Return the [X, Y] coordinate for the center point of the cell that contains the specified text.  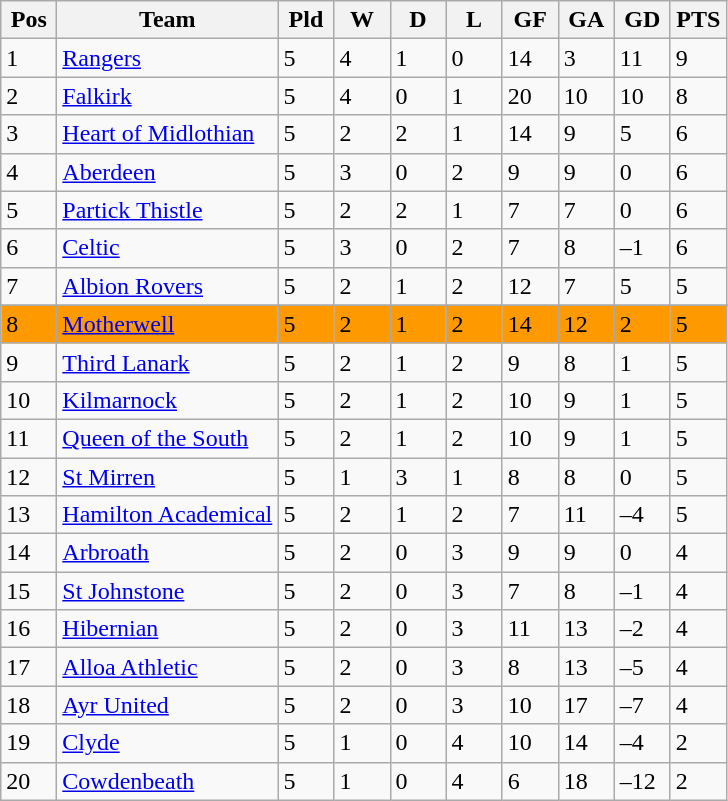
Queen of the South [168, 438]
Motherwell [168, 324]
Arbroath [168, 553]
Partick Thistle [168, 210]
GF [530, 20]
Rangers [168, 58]
D [418, 20]
Third Lanark [168, 362]
Clyde [168, 743]
Aberdeen [168, 172]
GD [642, 20]
–12 [642, 781]
19 [29, 743]
Heart of Midlothian [168, 134]
Cowdenbeath [168, 781]
Falkirk [168, 96]
–2 [642, 629]
GA [586, 20]
W [362, 20]
Alloa Athletic [168, 667]
Kilmarnock [168, 400]
Hibernian [168, 629]
–5 [642, 667]
PTS [698, 20]
16 [29, 629]
Pld [306, 20]
Team [168, 20]
St Mirren [168, 477]
Albion Rovers [168, 286]
St Johnstone [168, 591]
Celtic [168, 248]
–7 [642, 705]
Pos [29, 20]
Ayr United [168, 705]
Hamilton Academical [168, 515]
L [474, 20]
15 [29, 591]
